Output the [X, Y] coordinate of the center of the cell containing the given text.  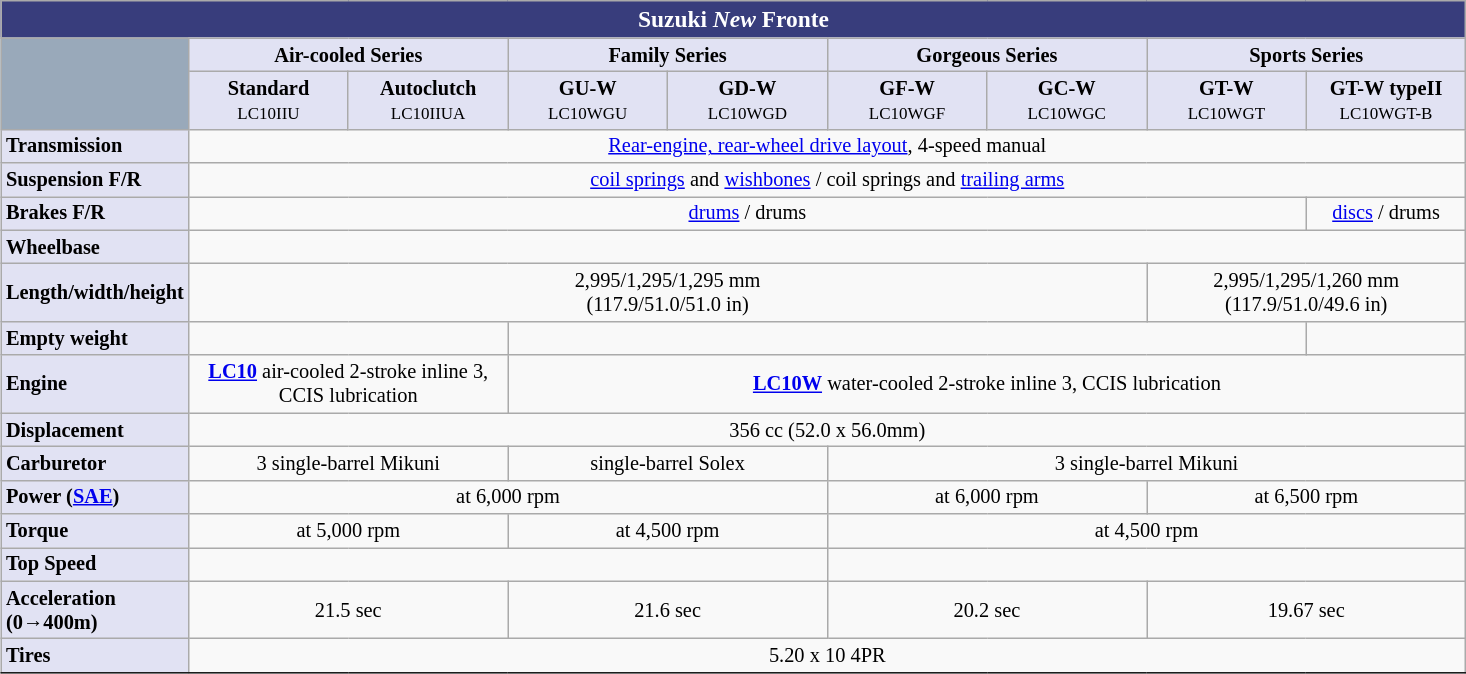
21.5 sec [348, 610]
19.67 sec [1306, 610]
Family Series [668, 55]
coil springs and wishbones / coil springs and trailing arms [828, 180]
Gorgeous Series [986, 55]
GF-W LC10WGF [907, 101]
Engine [95, 384]
at 5,000 rpm [348, 531]
Sports Series [1306, 55]
Transmission [95, 146]
Suzuki New Fronte [734, 19]
Autoclutch LC10IIUA [428, 101]
Suspension F/R [95, 180]
21.6 sec [668, 610]
Brakes F/R [95, 214]
2,995/1,295/1,295 mm (117.9/51.0/51.0 in) [668, 293]
GT-W LC10WGT [1227, 101]
Top Speed [95, 565]
5.20 x 10 4PR [828, 656]
Displacement [95, 430]
Torque [95, 531]
LC10W water-cooled 2-stroke inline 3, CCIS lubrication [987, 384]
Standard LC10IIU [269, 101]
discs / drums [1386, 214]
2,995/1,295/1,260 mm (117.9/51.0/49.6 in) [1306, 293]
Power (SAE) [95, 497]
Length/width/height [95, 293]
drums / drums [748, 214]
GT-W typeII LC10WGT-B [1386, 101]
Air-cooled Series [348, 55]
at 6,500 rpm [1306, 497]
GD-W LC10WGD [748, 101]
Carburetor [95, 464]
Rear-engine, rear-wheel drive layout, 4-speed manual [828, 146]
Tires [95, 656]
356 cc (52.0 x 56.0mm) [828, 430]
single-barrel Solex [668, 464]
GC-W LC10WGC [1067, 101]
GU-W LC10WGU [588, 101]
Acceleration (0→400m) [95, 610]
LC10 air-cooled 2-stroke inline 3, CCIS lubrication [348, 384]
20.2 sec [986, 610]
Empty weight [95, 339]
Wheelbase [95, 247]
